Pinpoint the cell where the given text exists, returning its (x, y) midpoint coordinate. 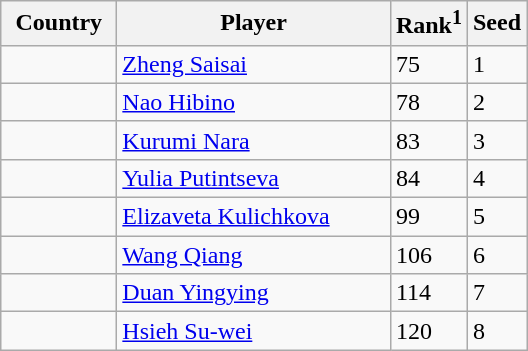
84 (428, 178)
Seed (496, 24)
7 (496, 293)
3 (496, 140)
5 (496, 217)
Nao Hibino (254, 102)
114 (428, 293)
Hsieh Su-wei (254, 331)
Zheng Saisai (254, 64)
1 (496, 64)
8 (496, 331)
Country (59, 24)
75 (428, 64)
106 (428, 255)
Duan Yingying (254, 293)
Wang Qiang (254, 255)
Kurumi Nara (254, 140)
Yulia Putintseva (254, 178)
2 (496, 102)
4 (496, 178)
6 (496, 255)
120 (428, 331)
Elizaveta Kulichkova (254, 217)
99 (428, 217)
Rank1 (428, 24)
Player (254, 24)
83 (428, 140)
78 (428, 102)
